Pinpoint the cell where the given text exists, returning its (x, y) midpoint coordinate. 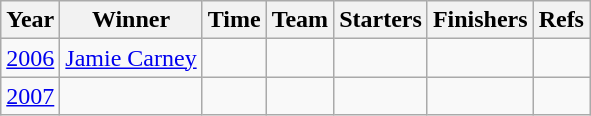
2007 (30, 96)
Team (300, 20)
Year (30, 20)
2006 (30, 58)
Jamie Carney (131, 58)
Time (234, 20)
Finishers (480, 20)
Starters (381, 20)
Winner (131, 20)
Refs (561, 20)
